Detect which cell encompasses the target text, then output its [x, y] center coordinate. 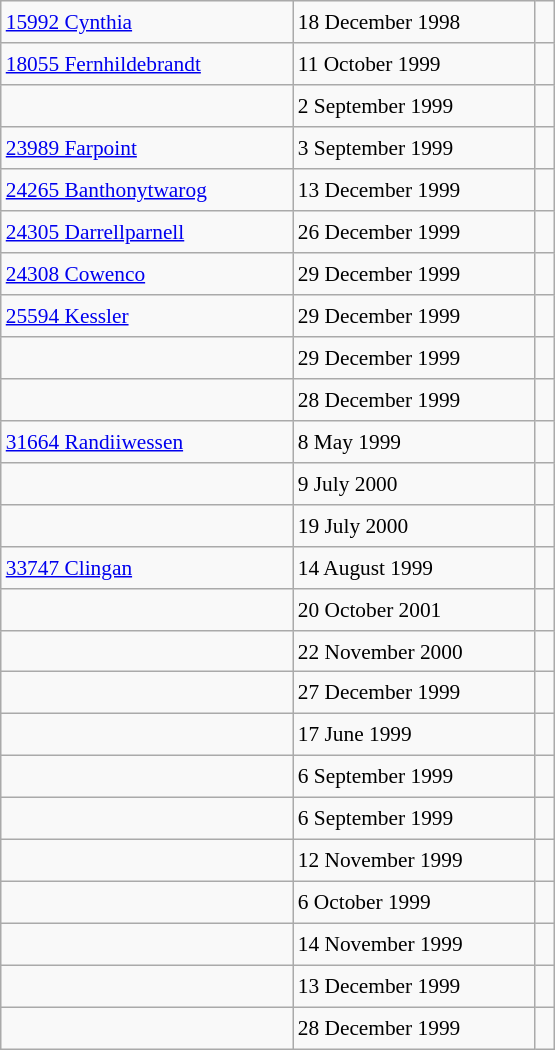
18055 Fernhildebrandt [147, 64]
14 November 1999 [414, 945]
9 July 2000 [414, 483]
31664 Randiiwessen [147, 441]
26 December 1999 [414, 232]
12 November 1999 [414, 861]
24265 Banthonytwarog [147, 190]
3 September 1999 [414, 148]
24305 Darrellparnell [147, 232]
23989 Farpoint [147, 148]
17 June 1999 [414, 735]
22 November 2000 [414, 651]
19 July 2000 [414, 525]
20 October 2001 [414, 609]
33747 Clingan [147, 567]
11 October 1999 [414, 64]
15992 Cynthia [147, 22]
6 October 1999 [414, 903]
14 August 1999 [414, 567]
18 December 1998 [414, 22]
25594 Kessler [147, 316]
27 December 1999 [414, 693]
8 May 1999 [414, 441]
24308 Cowenco [147, 274]
2 September 1999 [414, 106]
